Find where the given text appears and provide that cell's center as [X, Y] coordinate. 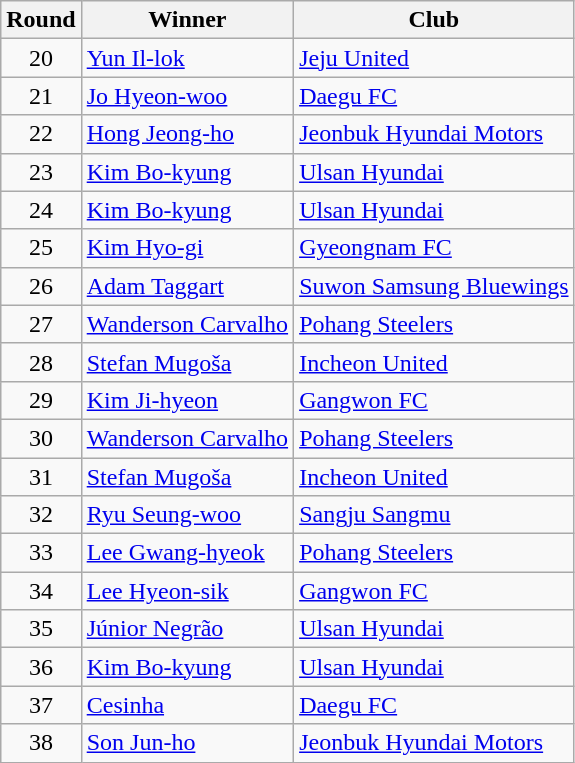
26 [41, 286]
21 [41, 96]
Adam Taggart [187, 286]
31 [41, 477]
Kim Hyo-gi [187, 248]
Hong Jeong-ho [187, 134]
Son Jun-ho [187, 743]
23 [41, 172]
Winner [187, 20]
Lee Hyeon-sik [187, 591]
Jeju United [434, 58]
36 [41, 667]
Kim Ji-hyeon [187, 400]
30 [41, 438]
38 [41, 743]
Sangju Sangmu [434, 515]
28 [41, 362]
Lee Gwang-hyeok [187, 553]
Cesinha [187, 705]
34 [41, 591]
27 [41, 324]
32 [41, 515]
Club [434, 20]
Yun Il-lok [187, 58]
22 [41, 134]
Round [41, 20]
29 [41, 400]
35 [41, 629]
37 [41, 705]
Jo Hyeon-woo [187, 96]
Júnior Negrão [187, 629]
Ryu Seung-woo [187, 515]
20 [41, 58]
25 [41, 248]
Gyeongnam FC [434, 248]
33 [41, 553]
24 [41, 210]
Suwon Samsung Bluewings [434, 286]
